Determine the (X, Y) coordinate at the center of the cell enclosing the given text.  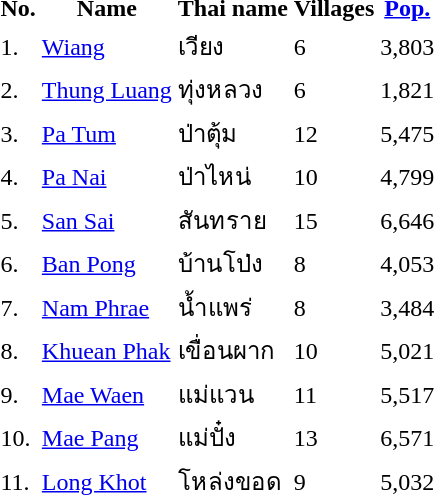
San Sai (106, 220)
เขื่อนผาก (232, 350)
Wiang (106, 46)
ป่าตุ้ม (232, 133)
Thung Luang (106, 90)
Ban Pong (106, 264)
13 (334, 438)
11 (334, 394)
Pa Nai (106, 176)
น้ำแพร่ (232, 307)
เวียง (232, 46)
15 (334, 220)
แม่แวน (232, 394)
Mae Pang (106, 438)
สันทราย (232, 220)
Nam Phrae (106, 307)
Mae Waen (106, 394)
Khuean Phak (106, 350)
ป่าไหน่ (232, 176)
Pa Tum (106, 133)
แม่ปั๋ง (232, 438)
บ้านโป่ง (232, 264)
ทุ่งหลวง (232, 90)
12 (334, 133)
